Find where the given text appears and provide that cell's center as (x, y) coordinate. 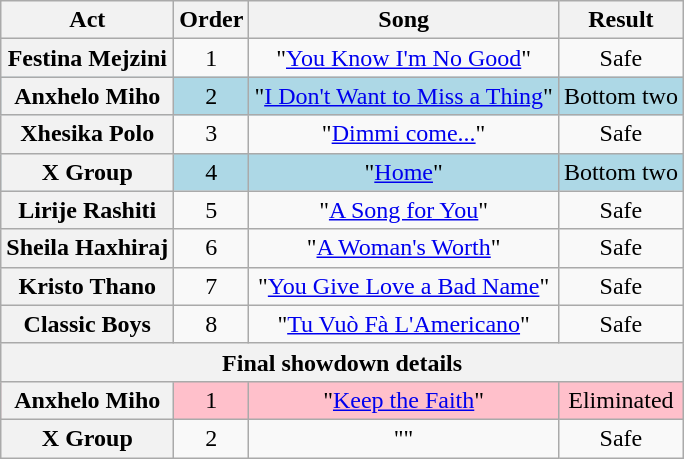
"You Give Love a Bad Name" (404, 286)
3 (212, 134)
Lirije Rashiti (88, 210)
8 (212, 324)
Eliminated (620, 400)
"Tu Vuò Fà L'Americano" (404, 324)
"Keep the Faith" (404, 400)
7 (212, 286)
"A Woman's Worth" (404, 248)
Result (620, 20)
Song (404, 20)
Final showdown details (342, 362)
Festina Mejzini (88, 58)
Sheila Haxhiraj (88, 248)
4 (212, 172)
"" (404, 438)
Act (88, 20)
6 (212, 248)
Classic Boys (88, 324)
"You Know I'm No Good" (404, 58)
"Dimmi come..." (404, 134)
Kristo Thano (88, 286)
Order (212, 20)
"I Don't Want to Miss a Thing" (404, 96)
5 (212, 210)
"A Song for You" (404, 210)
"Home" (404, 172)
Xhesika Polo (88, 134)
